From the cell containing the given text, extract its center point as [X, Y] coordinate. 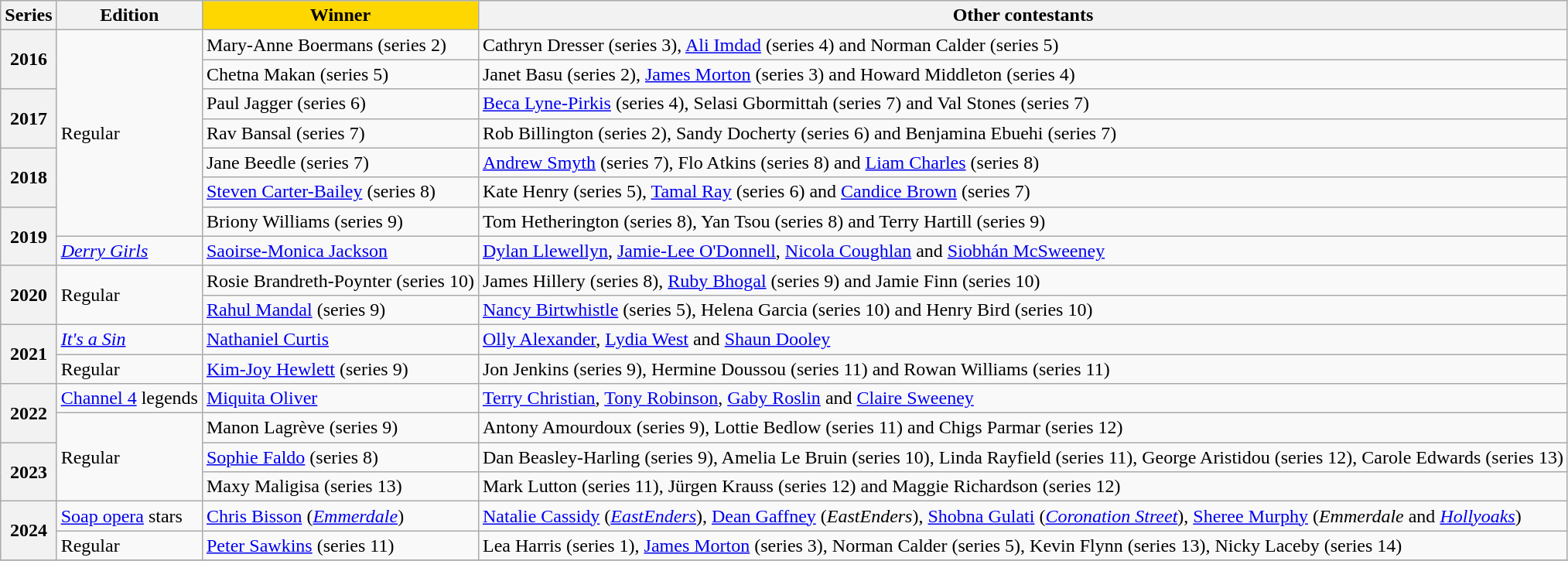
Miquita Oliver [340, 399]
Cathryn Dresser (series 3), Ali Imdad (series 4) and Norman Calder (series 5) [1023, 45]
2018 [29, 177]
2020 [29, 295]
Kim-Joy Hewlett (series 9) [340, 369]
Rav Bansal (series 7) [340, 133]
2021 [29, 354]
Series [29, 15]
Briony Williams (series 9) [340, 221]
Kate Henry (series 5), Tamal Ray (series 6) and Candice Brown (series 7) [1023, 192]
Steven Carter-Bailey (series 8) [340, 192]
Sophie Faldo (series 8) [340, 457]
James Hillery (series 8), Ruby Bhogal (series 9) and Jamie Finn (series 10) [1023, 280]
Rob Billington (series 2), Sandy Docherty (series 6) and Benjamina Ebuehi (series 7) [1023, 133]
Lea Harris (series 1), James Morton (series 3), Norman Calder (series 5), Kevin Flynn (series 13), Nicky Laceby (series 14) [1023, 546]
Chris Bisson (Emmerdale) [340, 516]
Peter Sawkins (series 11) [340, 546]
It's a Sin [129, 339]
Soap opera stars [129, 516]
Channel 4 legends [129, 399]
Terry Christian, Tony Robinson, Gaby Roslin and Claire Sweeney [1023, 399]
Rahul Mandal (series 9) [340, 310]
Paul Jagger (series 6) [340, 104]
Chetna Makan (series 5) [340, 74]
Dan Beasley-Harling (series 9), Amelia Le Bruin (series 10), Linda Rayfield (series 11), George Aristidou (series 12), Carole Edwards (series 13) [1023, 457]
Natalie Cassidy (EastEnders), Dean Gaffney (EastEnders), Shobna Gulati (Coronation Street), Sheree Murphy (Emmerdale and Hollyoaks) [1023, 516]
2022 [29, 413]
Beca Lyne-Pirkis (series 4), Selasi Gbormittah (series 7) and Val Stones (series 7) [1023, 104]
Mary-Anne Boermans (series 2) [340, 45]
2023 [29, 472]
Jane Beedle (series 7) [340, 162]
Saoirse-Monica Jackson [340, 251]
Rosie Brandreth-Poynter (series 10) [340, 280]
Derry Girls [129, 251]
Mark Lutton (series 11), Jürgen Krauss (series 12) and Maggie Richardson (series 12) [1023, 487]
Janet Basu (series 2), James Morton (series 3) and Howard Middleton (series 4) [1023, 74]
2019 [29, 236]
2016 [29, 60]
Manon Lagrève (series 9) [340, 428]
Dylan Llewellyn, Jamie-Lee O'Donnell, Nicola Coughlan and Siobhán McSweeney [1023, 251]
Other contestants [1023, 15]
Winner [340, 15]
Olly Alexander, Lydia West and Shaun Dooley [1023, 339]
2017 [29, 118]
2024 [29, 531]
Edition [129, 15]
Antony Amourdoux (series 9), Lottie Bedlow (series 11) and Chigs Parmar (series 12) [1023, 428]
Nancy Birtwhistle (series 5), Helena Garcia (series 10) and Henry Bird (series 10) [1023, 310]
Maxy Maligisa (series 13) [340, 487]
Jon Jenkins (series 9), Hermine Doussou (series 11) and Rowan Williams (series 11) [1023, 369]
Tom Hetherington (series 8), Yan Tsou (series 8) and Terry Hartill (series 9) [1023, 221]
Andrew Smyth (series 7), Flo Atkins (series 8) and Liam Charles (series 8) [1023, 162]
Nathaniel Curtis [340, 339]
